Scan for the cell matching the given text and deliver its (X, Y) coordinate at center. 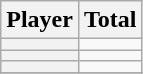
Player (40, 20)
Total (110, 20)
